Return the (X, Y) coordinate for the center point of the cell that contains the specified text.  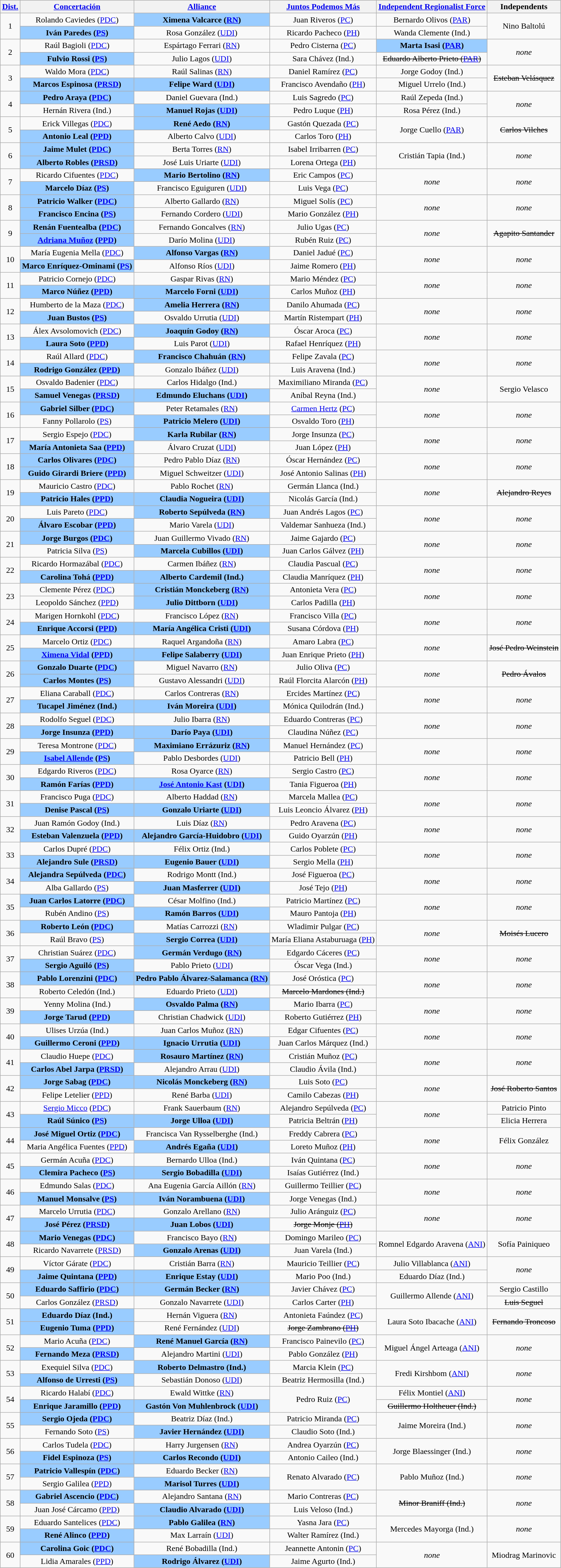
Peter Retamales (RN) (202, 408)
37 (10, 959)
36 (10, 933)
60 (10, 1555)
Jorge Burgos (PDC) (77, 538)
Luis Aravena (Ind.) (323, 369)
Francisco Eguiguren (UDI) (202, 188)
Carlos Poblete (PC) (323, 849)
Fernando Meza (PRSD) (77, 1354)
Pedro Pablo Álvarez-Salamanca (RN) (202, 978)
Jorge Monje (PH) (323, 1225)
Darío Molina (UDI) (202, 240)
Amelia Herrera (RN) (202, 305)
Mercedes Mayorga (Ind.) (432, 1529)
Jorge Insunza (PC) (323, 434)
José Tejo (PH) (323, 888)
Claudio Huepe (PDC) (77, 1056)
René Alinco (PPD) (77, 1535)
Ricardo Halabí (PDC) (77, 1393)
48 (10, 1244)
Edgardo Riveros (PDC) (77, 771)
René Manuel García (RN) (202, 1341)
Osvaldo Toro (PH) (323, 421)
35 (10, 907)
Mario Contreras (PC) (323, 1497)
Cristián Barra (RN) (202, 1263)
Patricio Bell (PH) (323, 758)
3 (10, 78)
Danilo Ahumada (PC) (323, 305)
Hernán Rivera (Ind.) (77, 110)
Raúl Bravo (PS) (77, 939)
Patricio Melero (UDI) (202, 421)
Roberto Sepúlveda (RN) (202, 512)
Carolina Goic (PDC) (77, 1548)
Iván Moreira (UDI) (202, 706)
42 (10, 1088)
Sergio Aguiló (PS) (77, 965)
Gonzalo Arellano (RN) (202, 1212)
Edmundo Eluchans (UDI) (202, 395)
26 (10, 674)
Antonio Leal (PPD) (77, 136)
Claudio Soto (Ind.) (323, 1432)
Manuel Rojas (UDI) (202, 110)
Teresa Montrone (PDC) (77, 745)
Ramón Farías (PPD) (77, 784)
Sergio Micco (PDC) (77, 1108)
Patricia Silva (PS) (77, 551)
César Molfino (Ind.) (202, 901)
Felipe Letelier (PPD) (77, 1095)
Eduardo Becker (RN) (202, 1471)
28 (10, 726)
Isaías Gutiérrez (Ind.) (323, 1173)
Felipe Salaberry (UDI) (202, 654)
Francisco Bayo (RN) (202, 1238)
Jaime Romero (PH) (323, 266)
Mario Poo (Ind.) (323, 1276)
Miodrag Marinovic (524, 1555)
Marco Enríquez-Ominami (PS) (77, 266)
Jorge Blaessinger (Ind.) (432, 1451)
Sofía Painiqueo (524, 1244)
56 (10, 1451)
Eduardo Prieto (UDI) (202, 991)
Alberto Cardemil (Ind.) (202, 577)
Fulvio Rossi (PS) (77, 59)
59 (10, 1529)
Manuel Hernández (PC) (323, 745)
Claudio Ávila (Ind.) (323, 1069)
Romnel Edgardo Aravena (ANI) (432, 1244)
Germán Verdugo (RN) (202, 952)
Jaime Mulet (PDC) (77, 149)
Laura Soto Ibacache (ANI) (432, 1322)
María Angélica Cristi (UDI) (202, 629)
Denise Pascal (PS) (77, 810)
Juan Bustos (PS) (77, 318)
Fernando Cordero (UDI) (202, 214)
Rosauro Martínez (RN) (202, 1056)
Pedro Luque (PH) (323, 110)
Patricio Hales (PPD) (77, 499)
Sebastián Donoso (UDI) (202, 1380)
Francisco Villa (PC) (323, 616)
19 (10, 492)
52 (10, 1347)
Francisco López (RN) (202, 616)
Martín Ristempart (PH) (323, 318)
Alfonso de Urresti (PS) (77, 1380)
María Antonieta Saa (PPD) (77, 447)
Jaime Moreira (Ind.) (432, 1425)
22 (10, 570)
49 (10, 1270)
Wladimir Pulgar (PC) (323, 926)
Joaquín Godoy (RN) (202, 330)
Julio Dittborn (UDI) (202, 603)
Félix Montiel (ANI) (432, 1393)
Carlos Dupré (PDC) (77, 849)
Esteban Velásquez (524, 78)
Osvaldo Palma (RN) (202, 1004)
Ricardo Cifuentes (PDC) (77, 175)
15 (10, 389)
Alfonso Ríos (UDI) (202, 266)
Carlos Contreras (RN) (202, 693)
Rodrigo Montt (Ind.) (202, 875)
Pedro Araya (PDC) (77, 97)
Jaime Agurto (Ind.) (323, 1561)
Claudina Núñez (PC) (323, 732)
Matías Carrozzi (RN) (202, 926)
Aníbal Reyna (Ind.) (323, 395)
Juan Enrique Prieto (PH) (323, 654)
Mauricio Castro (PDC) (77, 486)
58 (10, 1503)
51 (10, 1322)
Loreto Muñoz (PH) (323, 1147)
Alejandro Santana (RN) (202, 1497)
Raquel Argandoña (RN) (202, 642)
Pablo Rochet (RN) (202, 486)
32 (10, 829)
Alejandro Martini (UDI) (202, 1354)
Enrique Accorsi (PPD) (77, 629)
Francisco Encina (PS) (77, 214)
Rafael Henríquez (PH) (323, 343)
Félix Ortiz (Ind.) (202, 849)
Rubén Ruiz (PC) (323, 240)
Sergio Castro (PC) (323, 771)
Guido Girardi Briere (PPD) (77, 473)
Miguel Solís (PC) (323, 201)
Carlos Montes (PS) (77, 680)
Jorge Tarud (PPD) (77, 1017)
45 (10, 1166)
Marcelo Urrutia (PDC) (77, 1212)
Antonieta Vera (PC) (323, 590)
Ximena Vidal (PPD) (77, 654)
Eliana Caraball (PDC) (77, 693)
Guillermo Ceroni (PPD) (77, 1043)
Edgar Cifuentes (PC) (323, 1030)
Juan Varela (Ind.) (323, 1250)
Gonzalo Duarte (PDC) (77, 667)
Ricardo Navarrete (PRSD) (77, 1250)
Marisol Turres (UDI) (202, 1484)
12 (10, 311)
Fredi Kirshbom (ANI) (432, 1373)
José Figueroa (PC) (323, 875)
Fernando Goncalves (RN) (202, 227)
Carlos González (PRSD) (77, 1302)
Antonieta Faúndez (PC) (323, 1315)
Alliance (202, 7)
47 (10, 1218)
María Eliana Astaburuaga (PH) (323, 939)
Juan Ramón Godoy (Ind.) (77, 823)
Marcelo Ortiz (PDC) (77, 642)
Raúl Allard (PDC) (77, 356)
Francisco Puga (PDC) (77, 797)
Gonzalo Uriarte (UDI) (202, 810)
Raúl Florcita Alarcón (PH) (323, 680)
Guillermo Teillier (PC) (323, 1185)
Fidel Espinoza (PS) (77, 1458)
Patricio Cornejo (PDC) (77, 279)
Julio Lagos (UDI) (202, 59)
Patricio Pinto (524, 1108)
Sergio Correa (UDI) (202, 939)
Miguel Schweitzer (UDI) (202, 473)
Marco Núñez (PPD) (77, 292)
44 (10, 1140)
Christian Chadwick (UDI) (202, 1017)
Clemente Pérez (PDC) (77, 590)
Pedro Ávalos (524, 674)
Felipe Zavala (PC) (323, 356)
40 (10, 1037)
Guido Oyarzún (PH) (323, 836)
Independent Regionalist Force (432, 7)
Carlos Toro (PH) (323, 136)
Gonzalo Ibáñez (UDI) (202, 369)
Maximiano Errázuriz (RN) (202, 745)
Rodrigo Álvarez (UDI) (202, 1561)
Nicolás Monckeberg (RN) (202, 1082)
Alejandro García-Huidobro (UDI) (202, 836)
Gustavo Alessandri (UDI) (202, 680)
Carlos Olivares (PDC) (77, 460)
16 (10, 415)
Rosa González (UDI) (202, 33)
Claudio Alvarado (UDI) (202, 1509)
Renán Fuentealba (PDC) (77, 227)
Moisés Lucero (524, 933)
Antonio Caileo (Ind.) (323, 1458)
39 (10, 1011)
Rodolfo Seguel (PDC) (77, 719)
Gabriel Ascencio (PDC) (77, 1497)
Concertación (77, 7)
Carlos Muñoz (PH) (323, 292)
Francisca Van Rysselberghe (Ind.) (202, 1134)
Raúl Salinas (RN) (202, 71)
Roberto León (PDC) (77, 926)
9 (10, 233)
Yasna Jara (PC) (323, 1522)
Juan Carlos Gálvez (PH) (323, 551)
Isabel Allende (PS) (77, 758)
Mauricio Teillier (PC) (323, 1263)
Agapito Santander (524, 233)
Gonzalo Arenas (UDI) (202, 1250)
Jorge Insunza (PPD) (77, 732)
Marcelo Díaz (PS) (77, 188)
57 (10, 1477)
Julio Ibarra (RN) (202, 719)
Humberto de la Maza (PDC) (77, 305)
Ricardo Pacheco (PH) (323, 33)
Mario Acuña (PDC) (77, 1341)
Carlos Tudela (PDC) (77, 1445)
18 (10, 467)
Pablo Galilea (RN) (202, 1522)
Fernando Troncoso (524, 1322)
Andrea Oyarzún (PC) (323, 1445)
41 (10, 1063)
Isabel Irribarren (PC) (323, 149)
Óscar Hernández (PC) (323, 460)
Wanda Clemente (Ind.) (432, 33)
54 (10, 1399)
Tucapel Jiménez (Ind.) (77, 706)
7 (10, 182)
Luis Soto (PC) (323, 1082)
Pedro Cisterna (PC) (323, 46)
Félix González (524, 1140)
Juan López (PH) (323, 447)
Pablo González (PH) (323, 1354)
2 (10, 52)
Edgardo Cáceres (PC) (323, 952)
Luis Pareto (PDC) (77, 512)
Mónica Quilodrán (Ind.) (323, 706)
Minor Braniff (Ind.) (432, 1503)
Bernardo Olivos (PAR) (432, 20)
Jorge Cuello (PAR) (432, 130)
Jaime Quintana (PPD) (77, 1276)
Juntos Podemos Más (323, 7)
Ana Eugenia García Aillón (RN) (202, 1185)
René Aedo (RN) (202, 123)
Nicolás García (Ind.) (323, 499)
Ximena Valcarce (RN) (202, 20)
Daniel Jadué (PC) (323, 253)
Susana Córdova (PH) (323, 629)
Sergio Ojeda (PDC) (77, 1419)
Maria Angélica Fuentes (PPD) (77, 1147)
Carmen Hertz (PC) (323, 408)
Francisco Avendaño (PH) (323, 84)
María Eugenia Mella (PDC) (77, 253)
30 (10, 777)
25 (10, 648)
José Luis Uriarte (UDI) (202, 162)
Jeannette Antonin (PC) (323, 1548)
Julio Aránguiz (PC) (323, 1212)
Carlos Carter (PH) (323, 1302)
Eduardo Saffirio (PDC) (77, 1289)
Rubén Andino (PS) (77, 914)
Rolando Caviedes (PDC) (77, 20)
Cristián Muñoz (PC) (323, 1056)
Juan Carlos Muñoz (RN) (202, 1030)
Walter Ramírez (Ind.) (323, 1535)
10 (10, 259)
Pablo Prieto (UDI) (202, 965)
Jaime Gajardo (PC) (323, 538)
Germán Llanca (Ind.) (323, 486)
Luis Seguel (524, 1302)
Cristián Tapia (Ind.) (432, 156)
Alba Gallardo (PS) (77, 888)
Alejandro Arrau (UDI) (202, 1069)
Marcia Klein (PC) (323, 1367)
Juan Carlos Márquez (Ind.) (323, 1043)
Alejandro Sepúlveda (PC) (323, 1108)
Luis Vega (PC) (323, 188)
Alberto Robles (PRSD) (77, 162)
1 (10, 26)
Ignacio Urrutia (UDI) (202, 1043)
17 (10, 441)
Mario Ibarra (PC) (323, 1004)
20 (10, 518)
Guillermo Holtheuer (Ind.) (432, 1406)
Lidia Amarales (PPD) (77, 1561)
Mario Venegas (PDC) (77, 1238)
Rosa Oyarce (RN) (202, 771)
Enrique Estay (UDI) (202, 1276)
Independents (524, 7)
Alberto Haddad (RN) (202, 797)
53 (10, 1373)
Bernardo Ulloa (Ind.) (202, 1160)
Claudia Pascual (PC) (323, 564)
Sergio Espejo (PDC) (77, 434)
José Oróstica (PC) (323, 978)
Luis Parot (UDI) (202, 343)
Sergio Bobadilla (UDI) (202, 1173)
Patricia Beltrán (PH) (323, 1121)
23 (10, 596)
33 (10, 855)
Álex Avsolomovich (PDC) (77, 330)
Luis Díaz (RN) (202, 823)
Domingo Marileo (PC) (323, 1238)
Marcela Cubillos (UDI) (202, 551)
27 (10, 700)
55 (10, 1425)
Carlos Abel Jarpa (PRSD) (77, 1069)
Ricardo Hormazábal (PDC) (77, 564)
Mario Méndez (PC) (323, 279)
Manuel Monsalve (PS) (77, 1198)
Alberto Gallardo (RN) (202, 201)
Patricio Vallespín (PDC) (77, 1471)
Iván Paredes (PS) (77, 33)
Carlos Padilla (PH) (323, 603)
Carlos Hidalgo (Ind.) (202, 383)
Eric Campos (PC) (323, 175)
4 (10, 104)
Edmundo Salas (PDC) (77, 1185)
Tania Figueroa (PH) (323, 784)
José Pedro Weinstein (524, 648)
Daniel Ramírez (PC) (323, 71)
Patricio Walker (PDC) (77, 201)
Germán Becker (RN) (202, 1289)
Esteban Valenzuela (PPD) (77, 836)
Clemira Pacheco (PS) (77, 1173)
Pablo Muñoz (Ind.) (432, 1477)
8 (10, 208)
Karla Rubilar (RN) (202, 434)
Germán Acuña (PDC) (77, 1160)
Iván Norambuena (UDI) (202, 1198)
Alejandro Reyes (524, 492)
Gonzalo Navarrete (UDI) (202, 1302)
Espártago Ferrari (RN) (202, 46)
Fanny Pollarolo (PS) (77, 421)
11 (10, 285)
René Barba (UDI) (202, 1095)
Alberto Calvo (UDI) (202, 136)
Marcelo Mardones (Ind.) (323, 991)
Eduardo Santelices (PDC) (77, 1522)
29 (10, 751)
Víctor Gárate (PDC) (77, 1263)
Óscar Vega (Ind.) (323, 965)
Mauro Pantoja (PH) (323, 914)
Daniel Guevara (Ind.) (202, 97)
Iván Quintana (PC) (323, 1160)
Juan Masferrer (UDI) (202, 888)
Waldo Mora (PDC) (77, 71)
Sergio Galilea (PPD) (77, 1484)
Sergio Mella (PH) (323, 862)
Eduardo Alberto Prieto (PAR) (432, 59)
34 (10, 881)
Marigen Hornkohl (PDC) (77, 616)
Carolina Tohá (PPD) (77, 577)
Gastón Quezada (PC) (323, 123)
José Roberto Santos (524, 1088)
31 (10, 804)
Carmen Ibáñez (RN) (202, 564)
Pedro Ruiz (PC) (323, 1399)
Marcos Espinosa (PRSD) (77, 84)
Alejandra Sepúlveda (PDC) (77, 875)
Javier Hernández (UDI) (202, 1432)
Pablo Lorenzini (PDC) (77, 978)
Raúl Zepeda (Ind.) (432, 97)
Marcelo Forni (UDI) (202, 292)
Ramón Barros (UDI) (202, 914)
13 (10, 337)
Erick Villegas (PDC) (77, 123)
Pablo Desbordes (UDI) (202, 758)
Roberto Delmastro (Ind.) (202, 1367)
Álvaro Escobar (PPD) (77, 525)
Rodrigo González (PPD) (77, 369)
Mario Bertolino (RN) (202, 175)
Pedro Aravena (PC) (323, 823)
Juan Andrés Lagos (PC) (323, 512)
Lorena Ortega (PH) (323, 162)
Óscar Aroca (PC) (323, 330)
6 (10, 156)
Raúl Bagioli (PDC) (77, 46)
Eugenio Bauer (UDI) (202, 862)
Christian Suárez (PDC) (77, 952)
Roberto Celedón (Ind.) (77, 991)
Andrés Egaña (UDI) (202, 1147)
Valdemar Sanhueza (Ind.) (323, 525)
Frank Sauerbaum (RN) (202, 1108)
Enrique Jaramillo (PPD) (77, 1406)
Claudia Nogueira (UDI) (202, 499)
Guillermo Allende (ANI) (432, 1296)
Javier Chávez (PC) (323, 1289)
Julio Oliva (PC) (323, 667)
46 (10, 1192)
Leopoldo Sánchez (PPD) (77, 603)
14 (10, 363)
Carlos Recondo (UDI) (202, 1458)
Jorge Godoy (Ind.) (432, 71)
Juan Carlos Latorre (PDC) (77, 901)
René Bobadilla (Ind.) (202, 1548)
Sara Chávez (Ind.) (323, 59)
Raúl Súnico (PS) (77, 1121)
Rosa Pérez (Ind.) (432, 110)
Patricio Miranda (PC) (323, 1419)
Pedro Pablo Díaz (RN) (202, 460)
5 (10, 130)
Eugenio Tuma (PPD) (77, 1328)
21 (10, 544)
Mario Varela (UDI) (202, 525)
Marcela Mallea (PC) (323, 797)
Jorge Zambrano (PH) (323, 1328)
Elicia Herrera (524, 1121)
Gaspar Rivas (RN) (202, 279)
38 (10, 985)
José Pérez (PRSD) (77, 1225)
Osvaldo Urrutia (UDI) (202, 318)
24 (10, 622)
Hernán Viguera (RN) (202, 1315)
Gabriel Silber (PDC) (77, 408)
Álvaro Cruzat (UDI) (202, 447)
Luis Leoncio Álvarez (PH) (323, 810)
Jorge Sabag (PDC) (77, 1082)
Sergio Castillo (524, 1289)
Miguel Navarro (RN) (202, 667)
Gastón Von Muhlenbrock (UDI) (202, 1406)
Max Larraín (UDI) (202, 1535)
Osvaldo Badenier (PDC) (77, 383)
Roberto Gutiérrez (PH) (323, 1017)
Francisco Painevilo (PC) (323, 1341)
Luis Sagredo (PC) (323, 97)
Freddy Cabrera (PC) (323, 1134)
Mario González (PH) (323, 214)
Nino Baltolú (524, 26)
Alejandro Sule (PRSD) (77, 862)
Patricio Martínez (PC) (323, 901)
Dist. (10, 7)
50 (10, 1296)
Ulises Urzúa (Ind.) (77, 1030)
Yenny Molina (Ind.) (77, 1004)
Jorge Ulloa (UDI) (202, 1121)
Exequiel Silva (PDC) (77, 1367)
Camilo Cabezas (PH) (323, 1095)
Miguel Urrelo (Ind.) (432, 84)
Beatriz Díaz (Ind.) (202, 1419)
Carlos Vilches (524, 130)
Eduardo Contreras (PC) (323, 719)
Alfonso Vargas (RN) (202, 253)
Julio Ugas (PC) (323, 227)
Juan Riveros (PC) (323, 20)
José Antonio Salinas (PH) (323, 473)
Francisco Chahuán (RN) (202, 356)
José Antonio Kast (UDI) (202, 784)
José Miguel Ortiz (PDC) (77, 1134)
Cristián Monckeberg (RN) (202, 590)
Marta Isasi (PAR) (432, 46)
Juan José Cárcamo (PPD) (77, 1509)
Ercides Martínez (PC) (323, 693)
Felipe Ward (UDI) (202, 84)
René Fernández (UDI) (202, 1328)
Darío Paya (UDI) (202, 732)
Berta Torres (RN) (202, 149)
Harry Jurgensen (RN) (202, 1445)
Miguel Ángel Arteaga (ANI) (432, 1347)
Adriana Muñoz (PPD) (77, 240)
Jorge Venegas (Ind.) (323, 1198)
Julio Villablanca (ANI) (432, 1263)
Claudia Manríquez (PH) (323, 577)
Samuel Venegas (PRSD) (77, 395)
Fernando Soto (PS) (77, 1432)
Ewald Wittke (RN) (202, 1393)
Laura Soto (PPD) (77, 343)
Beatriz Hermosilla (Ind.) (323, 1380)
Luis Veloso (Ind.) (323, 1509)
Renato Alvarado (PC) (323, 1477)
Maximiliano Miranda (PC) (323, 383)
43 (10, 1114)
Juan Lobos (UDI) (202, 1225)
Sergio Velasco (524, 389)
Amaro Labra (PC) (323, 642)
Juan Guillermo Vivado (RN) (202, 538)
